Return [X, Y] of the center of cell containing provided text 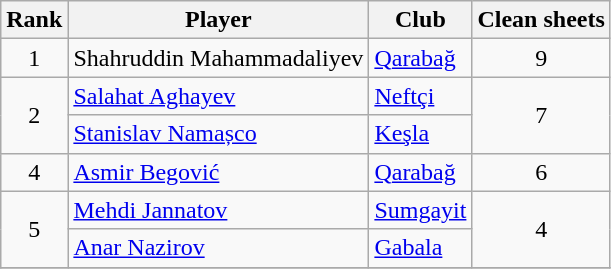
Clean sheets [541, 20]
Rank [34, 20]
Anar Nazirov [218, 248]
Shahruddin Mahammadaliyev [218, 58]
1 [34, 58]
2 [34, 115]
6 [541, 172]
Sumgayit [420, 210]
Salahat Aghayev [218, 96]
Stanislav Namașco [218, 134]
Keşla [420, 134]
Player [218, 20]
Mehdi Jannatov [218, 210]
Gabala [420, 248]
Club [420, 20]
7 [541, 115]
5 [34, 229]
9 [541, 58]
Asmir Begović [218, 172]
Neftçi [420, 96]
